Find where the given text appears and provide that cell's center as [x, y] coordinate. 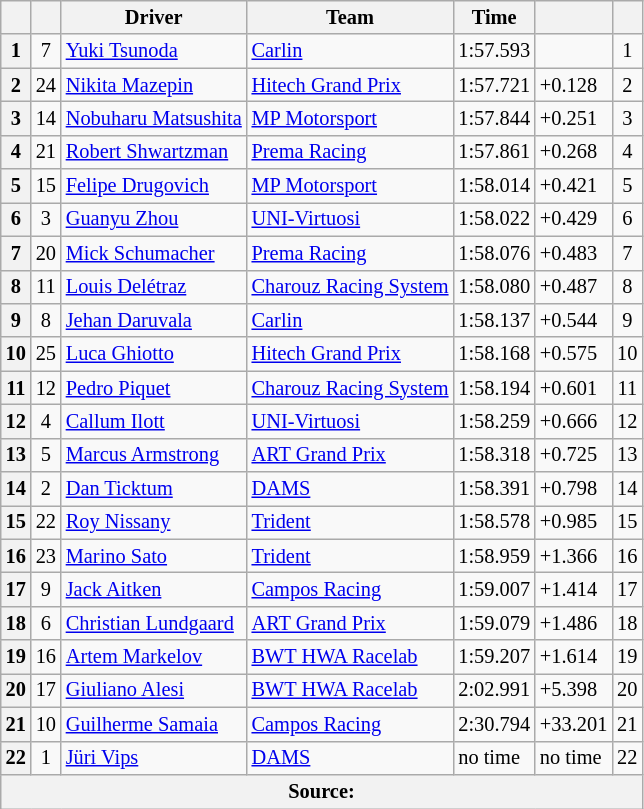
1:58.318 [494, 455]
24 [46, 85]
1:59.207 [494, 657]
+1.614 [574, 657]
+0.128 [574, 85]
Source: [322, 791]
25 [46, 354]
1:58.578 [494, 522]
Guanyu Zhou [154, 219]
1:58.076 [494, 253]
1:58.080 [494, 287]
Callum Ilott [154, 421]
Luca Ghiotto [154, 354]
Dan Ticktum [154, 489]
Roy Nissany [154, 522]
+0.601 [574, 388]
Nobuharu Matsushita [154, 118]
Yuki Tsunoda [154, 51]
1:58.259 [494, 421]
Christian Lundgaard [154, 623]
1:58.194 [494, 388]
Marino Sato [154, 556]
1:57.721 [494, 85]
1:58.959 [494, 556]
Giuliano Alesi [154, 690]
+1.366 [574, 556]
Robert Shwartzman [154, 152]
23 [46, 556]
Jüri Vips [154, 758]
Jack Aitken [154, 589]
Driver [154, 17]
Time [494, 17]
+0.798 [574, 489]
Nikita Mazepin [154, 85]
+0.725 [574, 455]
1:57.861 [494, 152]
+0.251 [574, 118]
+0.268 [574, 152]
+0.487 [574, 287]
1:58.022 [494, 219]
+0.985 [574, 522]
+33.201 [574, 724]
Louis Delétraz [154, 287]
1:58.391 [494, 489]
2:30.794 [494, 724]
Mick Schumacher [154, 253]
+0.666 [574, 421]
Guilherme Samaia [154, 724]
+5.398 [574, 690]
2:02.991 [494, 690]
Team [350, 17]
1:57.844 [494, 118]
Artem Markelov [154, 657]
1:58.137 [494, 320]
Marcus Armstrong [154, 455]
Pedro Piquet [154, 388]
Jehan Daruvala [154, 320]
+0.429 [574, 219]
+0.483 [574, 253]
+0.575 [574, 354]
1:58.014 [494, 186]
Felipe Drugovich [154, 186]
+0.544 [574, 320]
1:59.079 [494, 623]
+1.414 [574, 589]
1:57.593 [494, 51]
1:59.007 [494, 589]
+0.421 [574, 186]
1:58.168 [494, 354]
+1.486 [574, 623]
